Output the [x, y] coordinate of the center of the cell containing the given text.  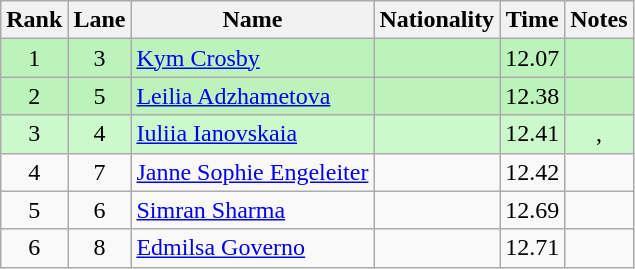
12.71 [532, 248]
12.07 [532, 58]
Simran Sharma [252, 210]
Rank [34, 20]
Notes [599, 20]
Janne Sophie Engeleiter [252, 172]
Lane [100, 20]
12.42 [532, 172]
Iuliia Ianovskaia [252, 134]
Name [252, 20]
Kym Crosby [252, 58]
Edmilsa Governo [252, 248]
12.69 [532, 210]
12.38 [532, 96]
8 [100, 248]
Nationality [437, 20]
Leilia Adzhametova [252, 96]
7 [100, 172]
12.41 [532, 134]
1 [34, 58]
2 [34, 96]
Time [532, 20]
, [599, 134]
